Search for the cell housing the specified text and yield its (X, Y) center coordinate. 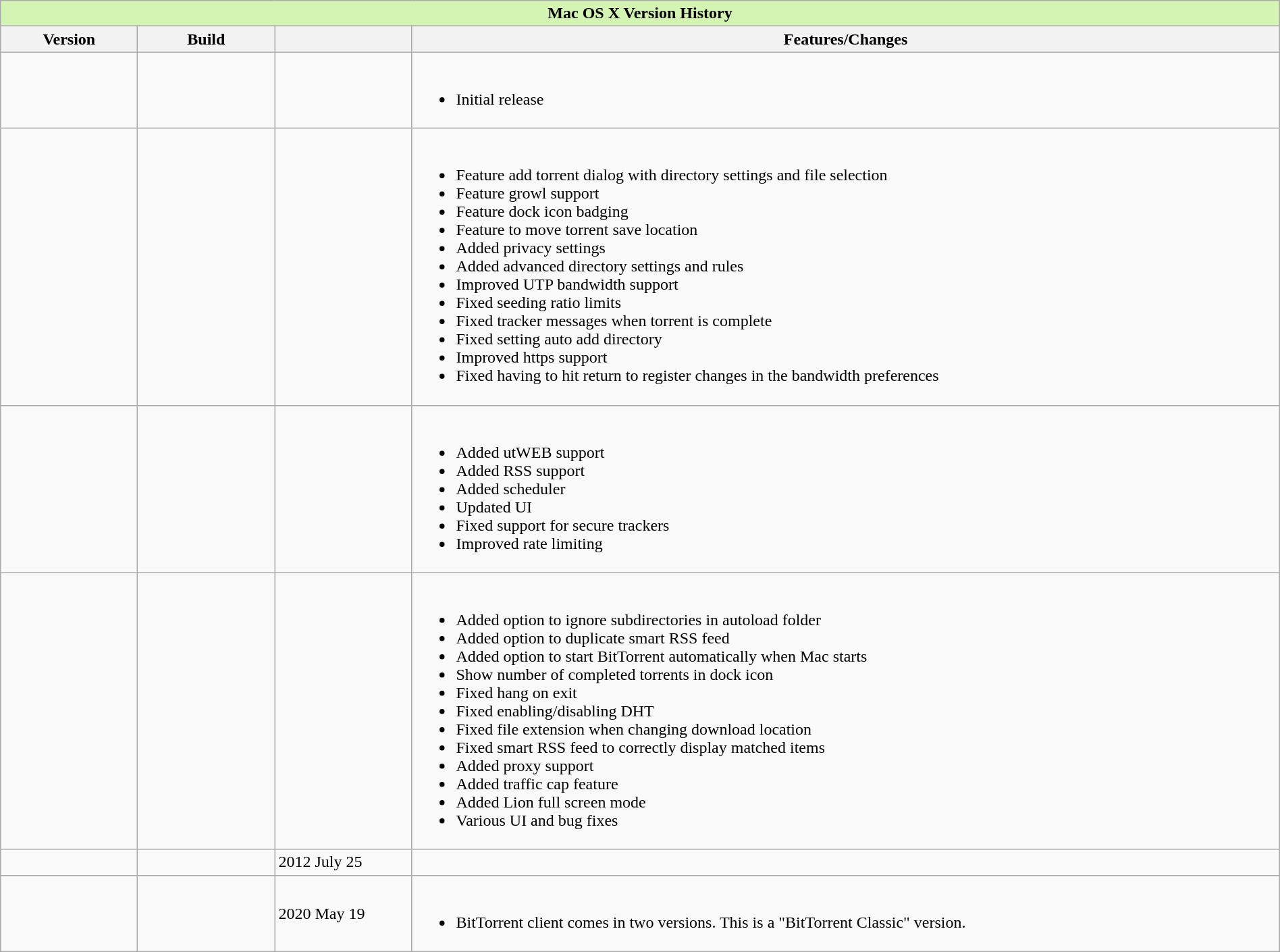
Mac OS X Version History (640, 14)
Build (207, 39)
BitTorrent client comes in two versions. This is a "BitTorrent Classic" version. (845, 913)
Added utWEB supportAdded RSS supportAdded schedulerUpdated UIFixed support for secure trackersImproved rate limiting (845, 489)
Version (69, 39)
2020 May 19 (343, 913)
Initial release (845, 90)
Features/Changes (845, 39)
2012 July 25 (343, 862)
